Find where the given text appears and provide that cell's center as [x, y] coordinate. 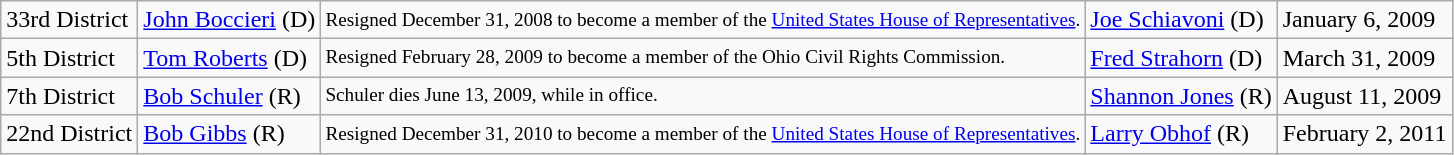
22nd District [70, 134]
5th District [70, 58]
January 6, 2009 [1364, 20]
Shannon Jones (R) [1181, 96]
Bob Schuler (R) [230, 96]
August 11, 2009 [1364, 96]
Tom Roberts (D) [230, 58]
Bob Gibbs (R) [230, 134]
Resigned February 28, 2009 to become a member of the Ohio Civil Rights Commission. [703, 58]
John Boccieri (D) [230, 20]
Schuler dies June 13, 2009, while in office. [703, 96]
Resigned December 31, 2010 to become a member of the United States House of Representatives. [703, 134]
7th District [70, 96]
February 2, 2011 [1364, 134]
33rd District [70, 20]
Joe Schiavoni (D) [1181, 20]
March 31, 2009 [1364, 58]
Fred Strahorn (D) [1181, 58]
Resigned December 31, 2008 to become a member of the United States House of Representatives. [703, 20]
Larry Obhof (R) [1181, 134]
